Return the (x, y) coordinate for the center point of the cell that contains the specified text.  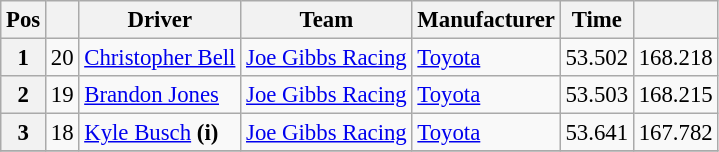
53.503 (596, 95)
Team (326, 20)
53.502 (596, 58)
Kyle Busch (i) (160, 133)
53.641 (596, 133)
Brandon Jones (160, 95)
3 (24, 133)
19 (62, 95)
167.782 (676, 133)
Christopher Bell (160, 58)
2 (24, 95)
Manufacturer (486, 20)
Time (596, 20)
20 (62, 58)
Driver (160, 20)
Pos (24, 20)
18 (62, 133)
168.215 (676, 95)
1 (24, 58)
168.218 (676, 58)
